Identify which cell holds the provided text, then report its [x, y] central coordinate. 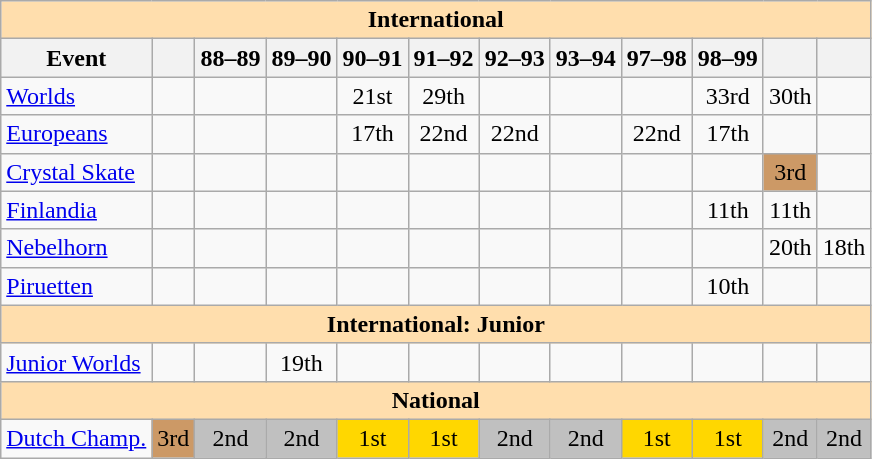
30th [790, 96]
Europeans [76, 134]
98–99 [728, 58]
Crystal Skate [76, 172]
Nebelhorn [76, 248]
Dutch Champ. [76, 438]
92–93 [514, 58]
88–89 [230, 58]
19th [302, 362]
International: Junior [436, 324]
29th [444, 96]
89–90 [302, 58]
10th [728, 286]
93–94 [586, 58]
33rd [728, 96]
97–98 [656, 58]
21st [372, 96]
Piruetten [76, 286]
Worlds [76, 96]
International [436, 20]
National [436, 400]
Junior Worlds [76, 362]
20th [790, 248]
91–92 [444, 58]
Finlandia [76, 210]
90–91 [372, 58]
Event [76, 58]
18th [844, 248]
